Identify which cell holds the provided text, then report its [x, y] central coordinate. 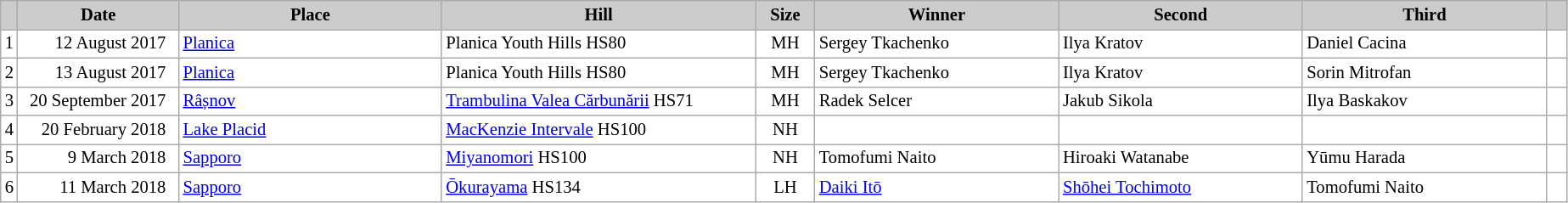
9 March 2018 [98, 158]
Daiki Itō [937, 187]
Yūmu Harada [1425, 158]
Daniel Cacina [1425, 43]
Jakub Sikola [1180, 101]
4 [9, 130]
Shōhei Tochimoto [1180, 187]
Trambulina Valea Cărbunării HS71 [599, 101]
Lake Placid [311, 130]
Second [1180, 14]
12 August 2017 [98, 43]
20 February 2018 [98, 130]
13 August 2017 [98, 72]
20 September 2017 [98, 101]
Date [98, 14]
Hill [599, 14]
Sorin Mitrofan [1425, 72]
11 March 2018 [98, 187]
Size [785, 14]
Hiroaki Watanabe [1180, 158]
2 [9, 72]
Râșnov [311, 101]
5 [9, 158]
LH [785, 187]
MacKenzie Intervale HS100 [599, 130]
Miyanomori HS100 [599, 158]
1 [9, 43]
Third [1425, 14]
Radek Selcer [937, 101]
Ilya Baskakov [1425, 101]
6 [9, 187]
Winner [937, 14]
3 [9, 101]
Ōkurayama HS134 [599, 187]
Place [311, 14]
